Extract the [X, Y] coordinate from the center of the cell holding the provided text.  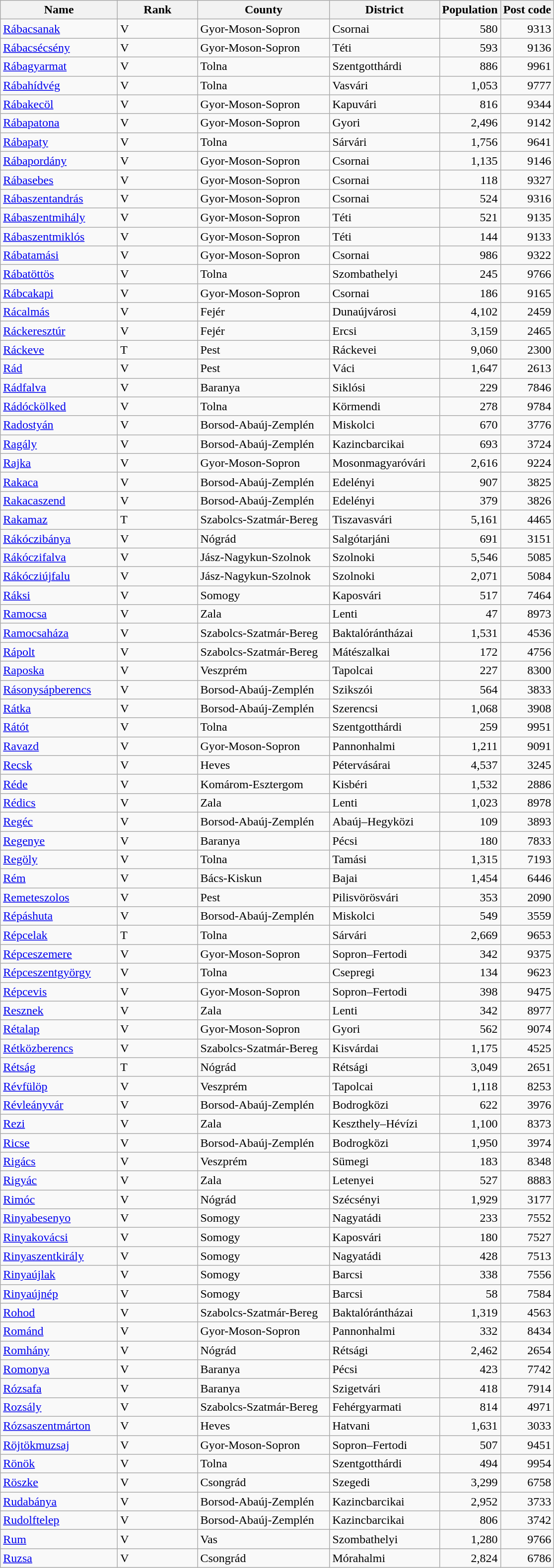
Keszthely–Hévízi [384, 1124]
134 [470, 973]
3,159 [470, 331]
2090 [527, 897]
4536 [527, 633]
Rábapatona [59, 123]
Ravazd [59, 746]
9133 [527, 237]
Rinyakovácsi [59, 1237]
Rábapordány [59, 161]
1,319 [470, 1313]
2,952 [470, 1502]
1,100 [470, 1124]
47 [470, 614]
886 [470, 66]
338 [470, 1275]
Pilisvörösvári [384, 897]
5,161 [470, 519]
622 [470, 1105]
353 [470, 897]
Röszke [59, 1483]
Szécsényi [384, 1199]
Mórahalmi [384, 1558]
2,496 [470, 123]
7556 [527, 1275]
4563 [527, 1313]
Szerencsi [384, 708]
806 [470, 1520]
9327 [527, 180]
Rétság [59, 1067]
2300 [527, 350]
Bajai [384, 878]
9344 [527, 104]
1,454 [470, 878]
2,824 [470, 1558]
259 [470, 727]
398 [470, 992]
9165 [527, 293]
507 [470, 1445]
Rédics [59, 803]
Rinyaszentkirály [59, 1256]
Rábasebes [59, 180]
Románd [59, 1331]
549 [470, 916]
Szigetvári [384, 1388]
Kisbéri [384, 784]
Resznek [59, 1010]
Rétalap [59, 1029]
Ricse [59, 1142]
3893 [527, 821]
Rábaszentmiklós [59, 237]
521 [470, 217]
3245 [527, 765]
907 [470, 482]
8300 [527, 671]
4525 [527, 1048]
1,175 [470, 1048]
Váci [384, 369]
9777 [527, 85]
1,068 [470, 708]
109 [470, 821]
Radostyán [59, 425]
8348 [527, 1162]
4465 [527, 519]
Rigyác [59, 1181]
1,647 [470, 369]
3733 [527, 1502]
2886 [527, 784]
3826 [527, 501]
Rinyabesenyo [59, 1218]
2,071 [470, 576]
Salgótarjáni [384, 538]
Rudabánya [59, 1502]
3976 [527, 1105]
Ramocsa [59, 614]
9322 [527, 255]
58 [470, 1294]
691 [470, 538]
Rozsály [59, 1407]
Mátészalkai [384, 652]
8978 [527, 803]
Ercsi [384, 331]
9954 [527, 1464]
517 [470, 595]
4971 [527, 1407]
233 [470, 1218]
Rezi [59, 1124]
278 [470, 406]
7513 [527, 1256]
Ráksi [59, 595]
Abaúj–Hegyközi [384, 821]
Rábatöttös [59, 274]
Ráckeve [59, 350]
1,532 [470, 784]
Rózsafa [59, 1388]
Körmendi [384, 406]
Sümegi [384, 1162]
494 [470, 1464]
Röjtökmuzsaj [59, 1445]
Rajka [59, 463]
Rábatamási [59, 255]
332 [470, 1331]
118 [470, 180]
Rákóczifalva [59, 558]
Rank [158, 10]
8973 [527, 614]
Romonya [59, 1369]
Csepregi [384, 973]
Szegedi [384, 1483]
Vas [264, 1539]
1,118 [470, 1086]
Rábahídvég [59, 85]
Rakacaszend [59, 501]
Regéc [59, 821]
Rinyaújlak [59, 1275]
2,462 [470, 1350]
Population [470, 10]
527 [470, 1181]
Hatvani [384, 1426]
1,211 [470, 746]
3033 [527, 1426]
Ráckevei [384, 350]
816 [470, 104]
1,053 [470, 85]
6786 [527, 1558]
County [264, 10]
3,299 [470, 1483]
Rásonysápberencs [59, 690]
Rápolt [59, 652]
593 [470, 48]
5085 [527, 558]
9091 [527, 746]
3825 [527, 482]
Tamási [384, 860]
1,950 [470, 1142]
3724 [527, 444]
Bács-Kiskun [264, 878]
Regöly [59, 860]
Ragály [59, 444]
Rétközberencs [59, 1048]
3559 [527, 916]
2,669 [470, 935]
9074 [527, 1029]
1,631 [470, 1426]
Szikszói [384, 690]
1,756 [470, 142]
9641 [527, 142]
Révleányvár [59, 1105]
Pétervásárai [384, 765]
Répáshuta [59, 916]
7584 [527, 1294]
9142 [527, 123]
7464 [527, 595]
Komárom-Esztergom [264, 784]
8883 [527, 1181]
Kisvárdai [384, 1048]
Rakaca [59, 482]
Rimóc [59, 1199]
Rakamaz [59, 519]
Siklósi [384, 387]
Réde [59, 784]
8977 [527, 1010]
Rum [59, 1539]
4,102 [470, 312]
Rátót [59, 727]
Tiszavasvári [384, 519]
7846 [527, 387]
2465 [527, 331]
562 [470, 1029]
Ramocsaháza [59, 633]
245 [470, 274]
Rém [59, 878]
9951 [527, 727]
418 [470, 1388]
Révfülöp [59, 1086]
9475 [527, 992]
9,060 [470, 350]
186 [470, 293]
Rudolftelep [59, 1520]
580 [470, 29]
564 [470, 690]
Recsk [59, 765]
Rinyaújnép [59, 1294]
Rácalmás [59, 312]
Rábagyarmat [59, 66]
7914 [527, 1388]
9451 [527, 1445]
Post code [527, 10]
Vasvári [384, 85]
814 [470, 1407]
4,537 [470, 765]
District [384, 10]
Répcevis [59, 992]
1,280 [470, 1539]
670 [470, 425]
1,023 [470, 803]
8253 [527, 1086]
2654 [527, 1350]
Rádóckölked [59, 406]
Ruzsa [59, 1558]
379 [470, 501]
Rákóczibánya [59, 538]
8434 [527, 1331]
524 [470, 198]
9653 [527, 935]
7742 [527, 1369]
9316 [527, 198]
2459 [527, 312]
Letenyei [384, 1181]
Mosonmagyaróvári [384, 463]
3,049 [470, 1067]
3833 [527, 690]
Répcelak [59, 935]
Rózsaszentmárton [59, 1426]
Rábakecöl [59, 104]
3974 [527, 1142]
3177 [527, 1199]
4756 [527, 652]
6446 [527, 878]
9961 [527, 66]
183 [470, 1162]
9313 [527, 29]
6758 [527, 1483]
1,135 [470, 161]
Rákócziújfalu [59, 576]
Fehérgyarmati [384, 1407]
7833 [527, 841]
1,531 [470, 633]
Dunaújvárosi [384, 312]
1,929 [470, 1199]
2651 [527, 1067]
Rönök [59, 1464]
693 [470, 444]
3742 [527, 1520]
9623 [527, 973]
9784 [527, 406]
9224 [527, 463]
Rádfalva [59, 387]
Rád [59, 369]
Romhány [59, 1350]
423 [470, 1369]
Rábapaty [59, 142]
Kapuvári [384, 104]
Répceszemere [59, 954]
9135 [527, 217]
7193 [527, 860]
229 [470, 387]
Rohod [59, 1313]
428 [470, 1256]
9375 [527, 954]
227 [470, 671]
2,616 [470, 463]
7527 [527, 1237]
Ráckeresztúr [59, 331]
144 [470, 237]
Raposka [59, 671]
Rábacsécsény [59, 48]
5084 [527, 576]
Remeteszolos [59, 897]
Rábacsanak [59, 29]
1,315 [470, 860]
3908 [527, 708]
Rátka [59, 708]
Rábaszentmihály [59, 217]
Name [59, 10]
Rábaszentandrás [59, 198]
3151 [527, 538]
7552 [527, 1218]
8373 [527, 1124]
9146 [527, 161]
Regenye [59, 841]
Rábcakapi [59, 293]
Répceszentgyörgy [59, 973]
986 [470, 255]
Rigács [59, 1162]
2613 [527, 369]
3776 [527, 425]
172 [470, 652]
5,546 [470, 558]
9136 [527, 48]
